Determine the (X, Y) coordinate at the center of the cell enclosing the given text.  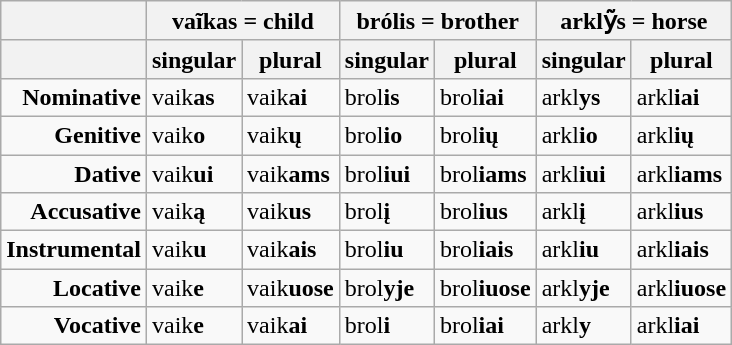
broli (386, 326)
vaĩkas = child (242, 21)
vaikais (291, 250)
arklius (681, 212)
broliuose (485, 288)
vaikų (291, 135)
brólis = brother (438, 21)
Accusative (74, 212)
vaiko (194, 135)
arkly (584, 326)
vaikas (194, 97)
arklỹs = horse (634, 21)
vaikams (291, 173)
vaiku (194, 250)
vaikus (291, 212)
brolį (386, 212)
Instrumental (74, 250)
arklių (681, 135)
arkliais (681, 250)
broliui (386, 173)
arkliams (681, 173)
arkliu (584, 250)
brolis (386, 97)
Dative (74, 173)
brolio (386, 135)
brolius (485, 212)
brolių (485, 135)
arklio (584, 135)
vaikui (194, 173)
Locative (74, 288)
vaiką (194, 212)
Vocative (74, 326)
brolyje (386, 288)
broliams (485, 173)
broliais (485, 250)
Genitive (74, 135)
arklyje (584, 288)
Nominative (74, 97)
arkliui (584, 173)
vaikuose (291, 288)
arkliuose (681, 288)
arklį (584, 212)
arklys (584, 97)
broliu (386, 250)
